Scan for the cell matching the given text and deliver its (x, y) coordinate at center. 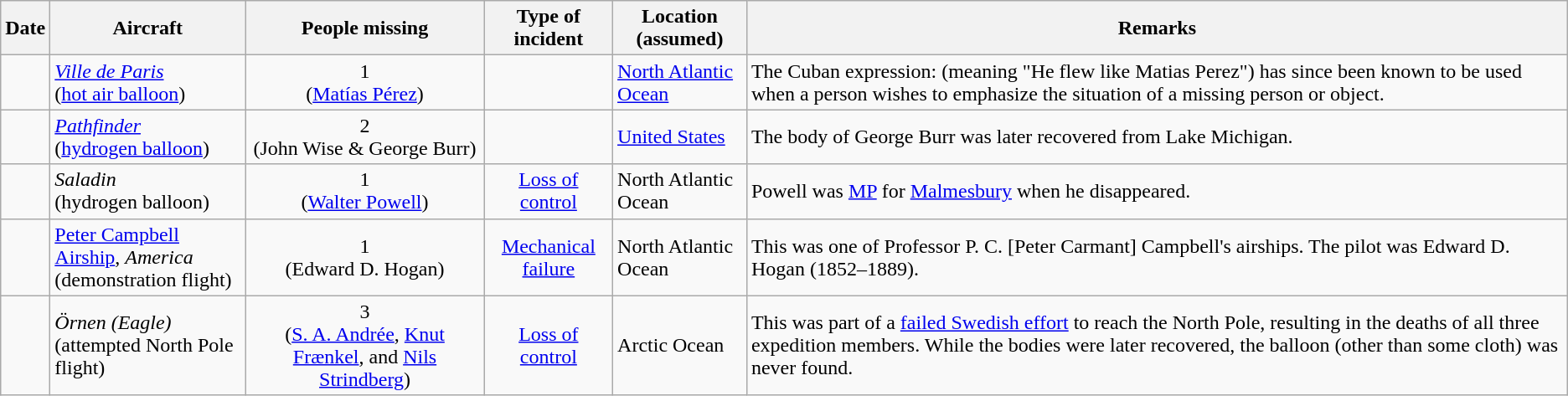
Powell was MP for Malmesbury when he disappeared. (1157, 191)
The body of George Burr was later recovered from Lake Michigan. (1157, 137)
1(Matías Pérez) (365, 82)
2(John Wise & George Burr) (365, 137)
Aircraft (147, 28)
1(Edward D. Hogan) (365, 257)
United States (680, 137)
3(S. A. Andrée, Knut Frænkel, and Nils Strindberg) (365, 345)
Peter Campbell Airship, America (demonstration flight) (147, 257)
This was one of Professor P. C. [Peter Carmant] Campbell's airships. The pilot was Edward D. Hogan (1852–1889). (1157, 257)
Örnen (Eagle)(attempted North Pole flight) (147, 345)
1(Walter Powell) (365, 191)
People missing (365, 28)
Ville de Paris(hot air balloon) (147, 82)
Date (25, 28)
Arctic Ocean (680, 345)
Remarks (1157, 28)
Saladin(hydrogen balloon) (147, 191)
Location (assumed) (680, 28)
Type of incident (548, 28)
Pathfinder(hydrogen balloon) (147, 137)
Mechanical failure (548, 257)
